Determine the [X, Y] coordinate at the center of the cell enclosing the given text.  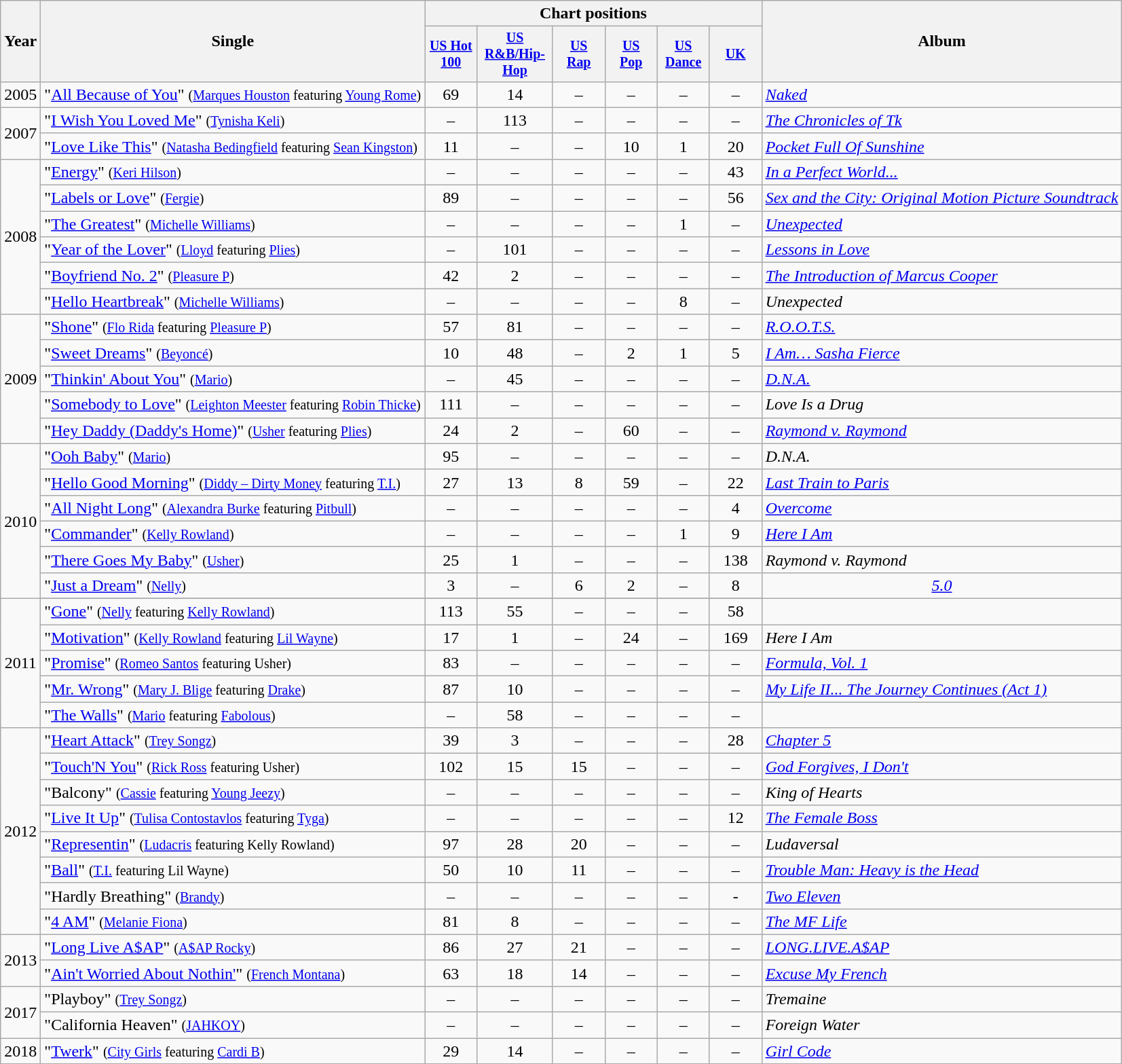
59 [631, 482]
"Somebody to Love" (Leighton Meester featuring Robin Thicke) [233, 405]
Girl Code [942, 1051]
"Twerk" (City Girls featuring Cardi B) [233, 1051]
The Introduction of Marcus Cooper [942, 276]
87 [451, 689]
2009 [20, 379]
2011 [20, 663]
"California Heaven" (JAHKOY) [233, 1025]
I Am… Sasha Fierce [942, 353]
USR&B/Hip-Hop [515, 54]
"Mr. Wrong" (Mary J. Blige featuring Drake) [233, 689]
"Promise" (Romeo Santos featuring Usher) [233, 663]
9 [736, 534]
"The Greatest" (Michelle Williams) [233, 224]
- [736, 896]
97 [451, 844]
83 [451, 663]
"Energy" (Keri Hilson) [233, 172]
63 [451, 973]
"Love Like This" (Natasha Bedingfield featuring Sean Kingston) [233, 146]
2012 [20, 831]
2018 [20, 1051]
5 [736, 353]
"There Goes My Baby" (Usher) [233, 559]
The Chronicles of Tk [942, 120]
"Balcony" (Cassie featuring Young Jeezy) [233, 792]
"Ball" (T.I. featuring Lil Wayne) [233, 870]
Ludaversal [942, 844]
Love Is a Drug [942, 405]
Tremaine [942, 999]
"The Walls" (Mario featuring Fabolous) [233, 715]
86 [451, 947]
Single [233, 41]
Overcome [942, 508]
"Ooh Baby" (Mario) [233, 456]
43 [736, 172]
12 [736, 818]
2007 [20, 133]
God Forgives, I Don't [942, 767]
In a Perfect World... [942, 172]
57 [451, 327]
"Ain't Worried About Nothin'" (French Montana) [233, 973]
21 [578, 947]
The MF Life [942, 921]
29 [451, 1051]
42 [451, 276]
"Representin" (Ludacris featuring Kelly Rowland) [233, 844]
55 [515, 612]
"Heart Attack" (Trey Songz) [233, 741]
USPop [631, 54]
Naked [942, 94]
"Just a Dream" (Nelly) [233, 585]
"Shone" (Flo Rida featuring Pleasure P) [233, 327]
69 [451, 94]
45 [515, 379]
Album [942, 41]
Formula, Vol. 1 [942, 663]
"All Because of You" (Marques Houston featuring Young Rome) [233, 94]
56 [736, 198]
Excuse My French [942, 973]
Chart positions [593, 14]
"Playboy" (Trey Songz) [233, 999]
22 [736, 482]
"Thinkin' About You" (Mario) [233, 379]
UK [736, 54]
"All Night Long" (Alexandra Burke featuring Pitbull) [233, 508]
89 [451, 198]
102 [451, 767]
60 [631, 430]
2005 [20, 94]
Last Train to Paris [942, 482]
6 [578, 585]
The Female Boss [942, 818]
LONG.LIVE.A$AP [942, 947]
13 [515, 482]
"Boyfriend No. 2" (Pleasure P) [233, 276]
4 [736, 508]
"I Wish You Loved Me" (Tynisha Keli) [233, 120]
48 [515, 353]
"Hello Heartbreak" (Michelle Williams) [233, 301]
"Hardly Breathing" (Brandy) [233, 896]
King of Hearts [942, 792]
17 [451, 638]
2017 [20, 1012]
"Live It Up" (Tulisa Contostavlos featuring Tyga) [233, 818]
2008 [20, 236]
138 [736, 559]
"Gone" (Nelly featuring Kelly Rowland) [233, 612]
"Hello Good Morning" (Diddy – Dirty Money featuring T.I.) [233, 482]
39 [451, 741]
USRap [578, 54]
"Sweet Dreams" (Beyoncé) [233, 353]
Foreign Water [942, 1025]
"4 AM" (Melanie Fiona) [233, 921]
18 [515, 973]
Two Eleven [942, 896]
"Long Live A$AP" (A$AP Rocky) [233, 947]
Sex and the City: Original Motion Picture Soundtrack [942, 198]
50 [451, 870]
US Hot 100 [451, 54]
My Life II... The Journey Continues (Act 1) [942, 689]
Trouble Man: Heavy is the Head [942, 870]
R.O.O.T.S. [942, 327]
2010 [20, 521]
111 [451, 405]
2013 [20, 960]
Chapter 5 [942, 741]
Pocket Full Of Sunshine [942, 146]
"Hey Daddy (Daddy's Home)" (Usher featuring Plies) [233, 430]
169 [736, 638]
"Touch'N You" (Rick Ross featuring Usher) [233, 767]
USDance [683, 54]
"Year of the Lover" (Lloyd featuring Plies) [233, 250]
"Motivation" (Kelly Rowland featuring Lil Wayne) [233, 638]
"Labels or Love" (Fergie) [233, 198]
"Commander" (Kelly Rowland) [233, 534]
5.0 [942, 585]
Year [20, 41]
25 [451, 559]
Lessons in Love [942, 250]
95 [451, 456]
101 [515, 250]
